Locate the cell with the specified text and output its [x, y] center coordinate. 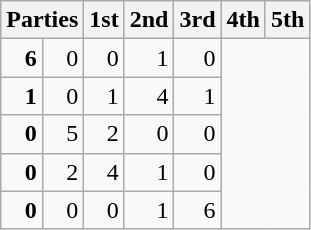
5th [287, 20]
3rd [198, 20]
1st [104, 20]
Parties [42, 20]
5 [63, 134]
4th [243, 20]
2nd [149, 20]
